Locate the cell with the specified text and output its (x, y) center coordinate. 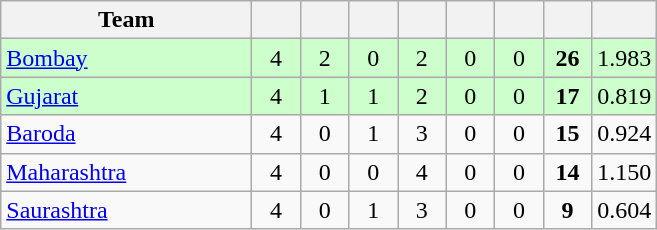
0.819 (624, 96)
Baroda (126, 134)
15 (568, 134)
1.983 (624, 58)
Maharashtra (126, 172)
0.924 (624, 134)
Bombay (126, 58)
17 (568, 96)
1.150 (624, 172)
Team (126, 20)
26 (568, 58)
0.604 (624, 210)
9 (568, 210)
Saurashtra (126, 210)
14 (568, 172)
Gujarat (126, 96)
